From the cell containing the given text, extract its center point as (x, y) coordinate. 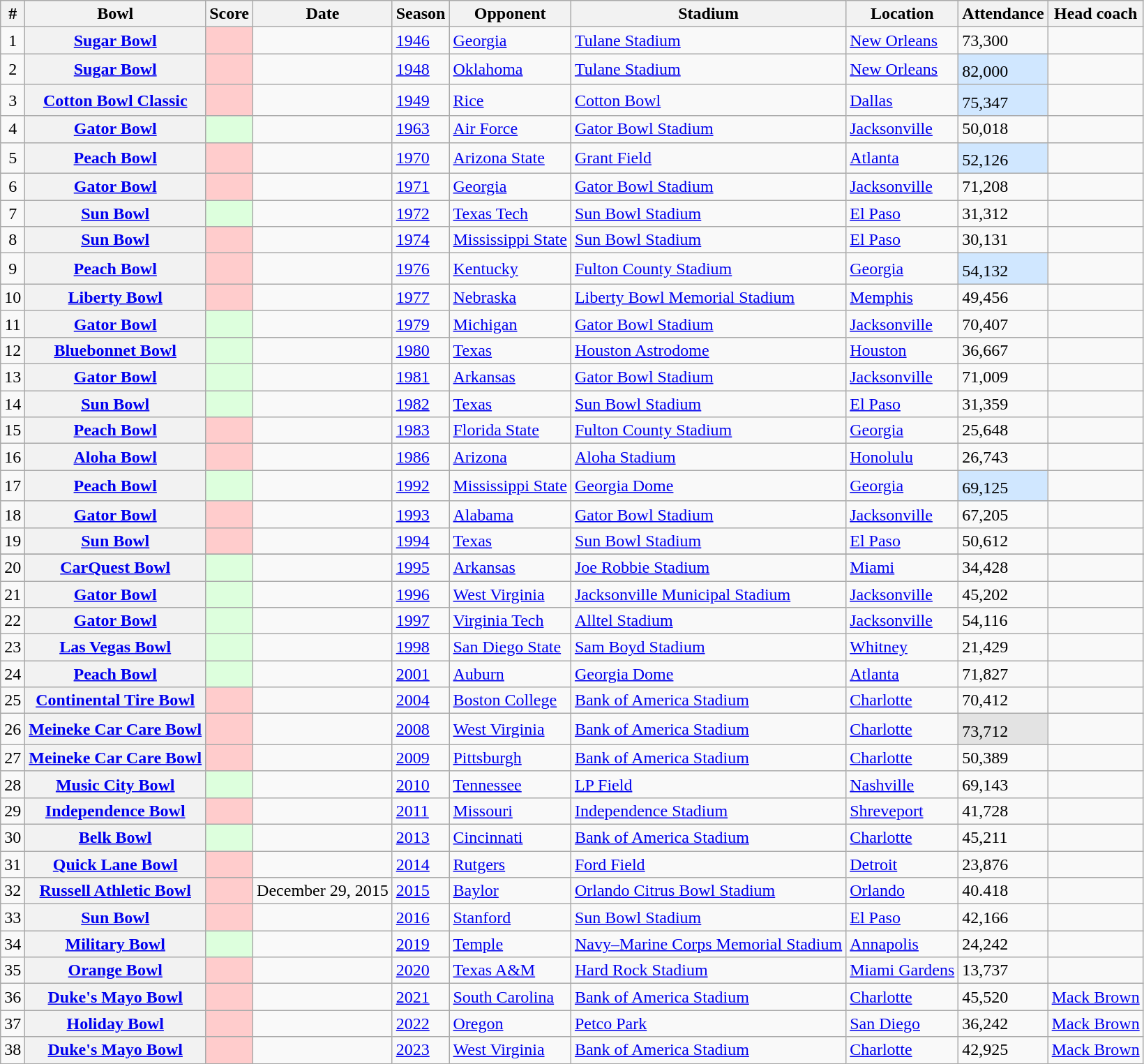
3 (13, 100)
Orlando (903, 891)
Missouri (510, 811)
40.418 (1003, 891)
2013 (421, 838)
Ford Field (708, 864)
Baylor (510, 891)
Temple (510, 944)
2010 (421, 784)
Virginia Tech (510, 621)
1980 (421, 350)
18 (13, 514)
2022 (421, 1024)
17 (13, 486)
Miami Gardens (903, 971)
Dallas (903, 100)
Location (903, 14)
1970 (421, 158)
12 (13, 350)
1979 (421, 324)
Quick Lane Bowl (116, 864)
Oklahoma (510, 70)
30 (13, 838)
LP Field (708, 784)
Auburn (510, 674)
Orlando Citrus Bowl Stadium (708, 891)
20 (13, 567)
Orange Bowl (116, 971)
45,520 (1003, 997)
Texas A&M (510, 971)
2009 (421, 758)
38 (13, 1050)
71,009 (1003, 377)
Bluebonnet Bowl (116, 350)
13 (13, 377)
Score (229, 14)
Independence Stadium (708, 811)
Alltel Stadium (708, 621)
11 (13, 324)
22 (13, 621)
2011 (421, 811)
25,648 (1003, 430)
Continental Tire Bowl (116, 700)
27 (13, 758)
1976 (421, 269)
15 (13, 430)
50,612 (1003, 541)
Kentucky (510, 269)
1948 (421, 70)
CarQuest Bowl (116, 567)
Air Force (510, 129)
Tennessee (510, 784)
10 (13, 297)
1982 (421, 404)
Navy–Marine Corps Memorial Stadium (708, 944)
Date (323, 14)
2021 (421, 997)
13,737 (1003, 971)
Jacksonville Municipal Stadium (708, 594)
45,211 (1003, 838)
Opponent (510, 14)
14 (13, 404)
Aloha Bowl (116, 457)
Liberty Bowl Memorial Stadium (708, 297)
30,131 (1003, 240)
Nashville (903, 784)
Texas Tech (510, 213)
Memphis (903, 297)
Music City Bowl (116, 784)
50,389 (1003, 758)
1992 (421, 486)
21,429 (1003, 647)
1977 (421, 297)
1 (13, 40)
23 (13, 647)
28 (13, 784)
Russell Athletic Bowl (116, 891)
Independence Bowl (116, 811)
1983 (421, 430)
37 (13, 1024)
2008 (421, 730)
7 (13, 213)
Cotton Bowl (708, 100)
2020 (421, 971)
50,018 (1003, 129)
23,876 (1003, 864)
33 (13, 917)
Belk Bowl (116, 838)
1963 (421, 129)
26,743 (1003, 457)
Honolulu (903, 457)
Sam Boyd Stadium (708, 647)
Florida State (510, 430)
32 (13, 891)
2004 (421, 700)
71,827 (1003, 674)
San Diego State (510, 647)
42,925 (1003, 1050)
Cincinnati (510, 838)
35 (13, 971)
1986 (421, 457)
70,407 (1003, 324)
Bowl (116, 14)
Head coach (1095, 14)
1971 (421, 187)
73,300 (1003, 40)
34,428 (1003, 567)
45,202 (1003, 594)
2 (13, 70)
Alabama (510, 514)
Rice (510, 100)
San Diego (903, 1024)
Arizona (510, 457)
31,359 (1003, 404)
# (13, 14)
2001 (421, 674)
4 (13, 129)
21 (13, 594)
Joe Robbie Stadium (708, 567)
Hard Rock Stadium (708, 971)
1995 (421, 567)
1949 (421, 100)
36,667 (1003, 350)
Miami (903, 567)
67,205 (1003, 514)
1974 (421, 240)
Grant Field (708, 158)
Liberty Bowl (116, 297)
1972 (421, 213)
71,208 (1003, 187)
Stadium (708, 14)
1993 (421, 514)
19 (13, 541)
1996 (421, 594)
Houston Astrodome (708, 350)
Houston (903, 350)
December 29, 2015 (323, 891)
29 (13, 811)
69,143 (1003, 784)
1997 (421, 621)
9 (13, 269)
24 (13, 674)
2016 (421, 917)
2023 (421, 1050)
1981 (421, 377)
Nebraska (510, 297)
Rutgers (510, 864)
Petco Park (708, 1024)
31 (13, 864)
8 (13, 240)
Boston College (510, 700)
Michigan (510, 324)
41,728 (1003, 811)
Military Bowl (116, 944)
24,242 (1003, 944)
73,712 (1003, 730)
Whitney (903, 647)
Shreveport (903, 811)
5 (13, 158)
Attendance (1003, 14)
70,412 (1003, 700)
Oregon (510, 1024)
Las Vegas Bowl (116, 647)
54,132 (1003, 269)
1946 (421, 40)
26 (13, 730)
Detroit (903, 864)
6 (13, 187)
31,312 (1003, 213)
South Carolina (510, 997)
1994 (421, 541)
2014 (421, 864)
Cotton Bowl Classic (116, 100)
52,126 (1003, 158)
Stanford (510, 917)
36,242 (1003, 1024)
82,000 (1003, 70)
16 (13, 457)
1998 (421, 647)
42,166 (1003, 917)
Season (421, 14)
75,347 (1003, 100)
2019 (421, 944)
49,456 (1003, 297)
36 (13, 997)
Pittsburgh (510, 758)
34 (13, 944)
Aloha Stadium (708, 457)
Arizona State (510, 158)
Holiday Bowl (116, 1024)
Annapolis (903, 944)
25 (13, 700)
2015 (421, 891)
69,125 (1003, 486)
54,116 (1003, 621)
